Capture the cell that displays the provided text and extract its [X, Y] central coordinate. 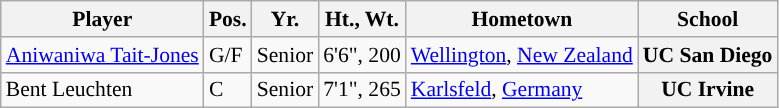
Yr. [285, 19]
Pos. [228, 19]
Karlsfeld, Germany [522, 90]
Player [102, 19]
UC Irvine [708, 90]
Hometown [522, 19]
7'1", 265 [362, 90]
UC San Diego [708, 55]
G/F [228, 55]
School [708, 19]
Aniwaniwa Tait-Jones [102, 55]
Ht., Wt. [362, 19]
6'6", 200 [362, 55]
Bent Leuchten [102, 90]
C [228, 90]
Wellington, New Zealand [522, 55]
